Return the (X, Y) coordinate for the center point of the cell that contains the specified text.  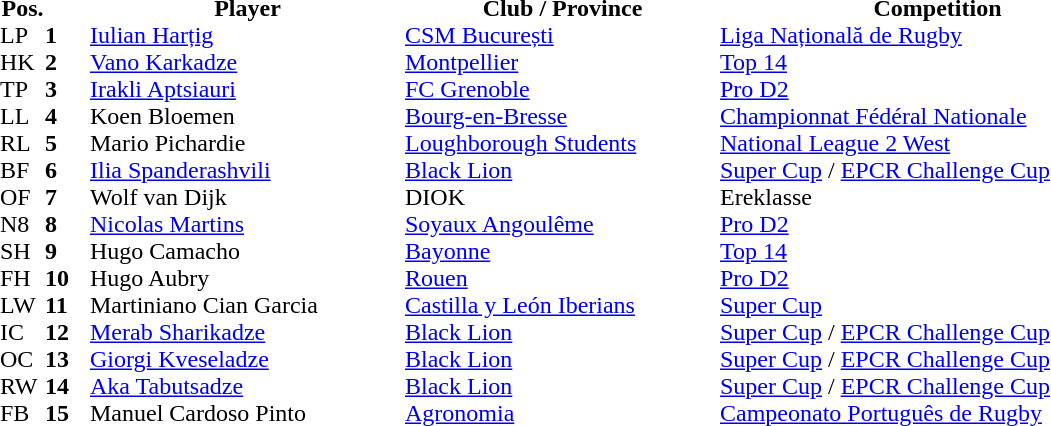
Loughborough Students (562, 144)
Soyaux Angoulême (562, 224)
Montpellier (562, 62)
OF (22, 198)
Irakli Aptsiauri (248, 90)
Nicolas Martins (248, 224)
RW (22, 386)
Merab Sharikadze (248, 332)
Castilla y León Iberians (562, 306)
6 (68, 170)
12 (68, 332)
OC (22, 360)
Bayonne (562, 252)
IC (22, 332)
HK (22, 62)
N8 (22, 224)
2 (68, 62)
LW (22, 306)
Koen Bloemen (248, 116)
Martiniano Cian Garcia (248, 306)
Bourg-en-Bresse (562, 116)
13 (68, 360)
Iulian Harțig (248, 36)
3 (68, 90)
4 (68, 116)
DIOK (562, 198)
11 (68, 306)
Vano Karkadze (248, 62)
RL (22, 144)
9 (68, 252)
FC Grenoble (562, 90)
Giorgi Kveseladze (248, 360)
SH (22, 252)
TP (22, 90)
CSM București (562, 36)
Mario Pichardie (248, 144)
5 (68, 144)
7 (68, 198)
Hugo Aubry (248, 278)
14 (68, 386)
Ilia Spanderashvili (248, 170)
LP (22, 36)
Hugo Camacho (248, 252)
LL (22, 116)
FH (22, 278)
8 (68, 224)
Rouen (562, 278)
1 (68, 36)
10 (68, 278)
BF (22, 170)
Wolf van Dijk (248, 198)
Aka Tabutsadze (248, 386)
